Return [X, Y] of the center of cell containing provided text 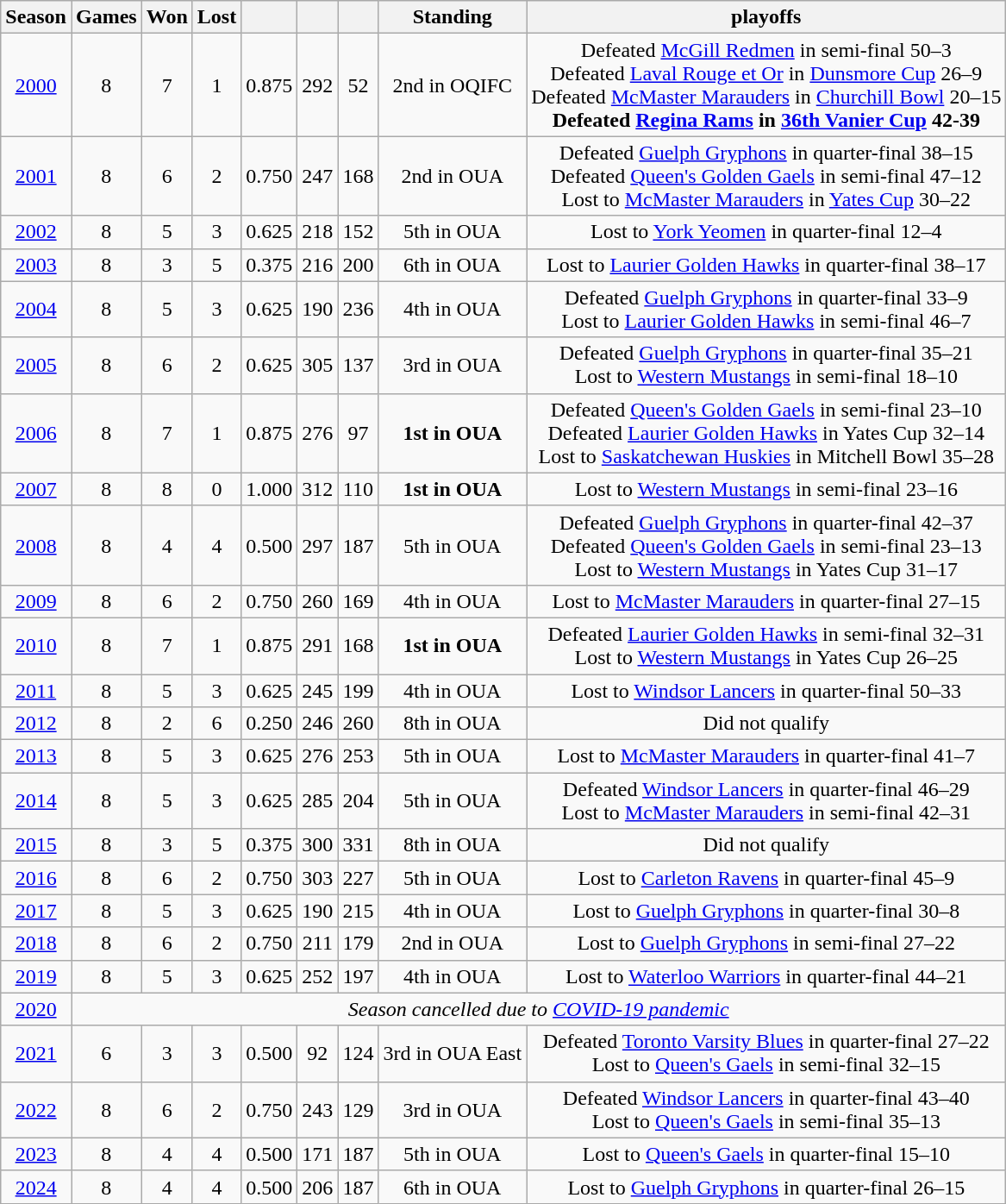
2013 [36, 756]
2002 [36, 232]
197 [359, 976]
Defeated Windsor Lancers in quarter-final 46–29 Lost to McMaster Marauders in semi-final 42–31 [766, 800]
2020 [36, 1009]
2016 [36, 878]
2017 [36, 911]
2021 [36, 1054]
2022 [36, 1109]
Defeated Guelph Gryphons in quarter-final 38–15Defeated Queen's Golden Gaels in semi-final 47–12Lost to McMaster Marauders in Yates Cup 30–22 [766, 176]
2007 [36, 489]
291 [317, 645]
Lost [216, 17]
303 [317, 878]
243 [317, 1109]
2023 [36, 1154]
206 [317, 1187]
2010 [36, 645]
245 [317, 691]
297 [317, 545]
216 [317, 265]
playoffs [766, 17]
211 [317, 944]
Season [36, 17]
2019 [36, 976]
152 [359, 232]
2008 [36, 545]
Defeated Toronto Varsity Blues in quarter-final 27–22Lost to Queen's Gaels in semi-final 32–15 [766, 1054]
169 [359, 601]
227 [359, 878]
Lost to Western Mustangs in semi-final 23–16 [766, 489]
92 [317, 1054]
Defeated Guelph Gryphons in quarter-final 42–37Defeated Queen's Golden Gaels in semi-final 23–13Lost to Western Mustangs in Yates Cup 31–17 [766, 545]
218 [317, 232]
Lost to Guelph Gryphons in semi-final 27–22 [766, 944]
Games [106, 17]
300 [317, 845]
Lost to Guelph Gryphons in quarter-final 26–15 [766, 1187]
331 [359, 845]
246 [317, 724]
2015 [36, 845]
Season cancelled due to COVID-19 pandemic [538, 1009]
2011 [36, 691]
285 [317, 800]
97 [359, 433]
2005 [36, 366]
Lost to York Yeomen in quarter-final 12–4 [766, 232]
Lost to Laurier Golden Hawks in quarter-final 38–17 [766, 265]
Standing [453, 17]
252 [317, 976]
Defeated Guelph Gryphons in quarter-final 35–21Lost to Western Mustangs in semi-final 18–10 [766, 366]
Lost to McMaster Marauders in quarter-final 41–7 [766, 756]
Lost to Windsor Lancers in quarter-final 50–33 [766, 691]
2000 [36, 85]
179 [359, 944]
137 [359, 366]
1.000 [269, 489]
124 [359, 1054]
200 [359, 265]
2018 [36, 944]
Lost to Carleton Ravens in quarter-final 45–9 [766, 878]
52 [359, 85]
Defeated Queen's Golden Gaels in semi-final 23–10Defeated Laurier Golden Hawks in Yates Cup 32–14Lost to Saskatchewan Huskies in Mitchell Bowl 35–28 [766, 433]
3rd in OUA East [453, 1054]
2009 [36, 601]
Defeated Windsor Lancers in quarter-final 43–40Lost to Queen's Gaels in semi-final 35–13 [766, 1109]
Lost to Queen's Gaels in quarter-final 15–10 [766, 1154]
Lost to Waterloo Warriors in quarter-final 44–21 [766, 976]
Lost to Guelph Gryphons in quarter-final 30–8 [766, 911]
Defeated Guelph Gryphons in quarter-final 33–9Lost to Laurier Golden Hawks in semi-final 46–7 [766, 309]
110 [359, 489]
215 [359, 911]
2004 [36, 309]
Lost to McMaster Marauders in quarter-final 27–15 [766, 601]
0 [216, 489]
Defeated Laurier Golden Hawks in semi-final 32–31Lost to Western Mustangs in Yates Cup 26–25 [766, 645]
0.250 [269, 724]
2014 [36, 800]
312 [317, 489]
Won [167, 17]
129 [359, 1109]
305 [317, 366]
2001 [36, 176]
2024 [36, 1187]
2003 [36, 265]
171 [317, 1154]
204 [359, 800]
247 [317, 176]
236 [359, 309]
292 [317, 85]
2nd in OQIFC [453, 85]
253 [359, 756]
2012 [36, 724]
199 [359, 691]
2006 [36, 433]
